Search for the cell housing the specified text and yield its (x, y) center coordinate. 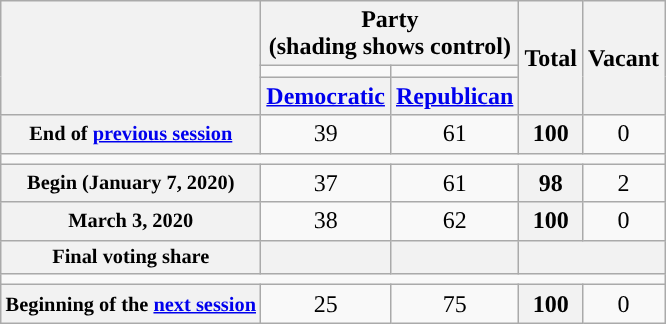
62 (454, 221)
Party(shading shows control) (390, 34)
25 (326, 304)
39 (326, 134)
2 (623, 183)
37 (326, 183)
Republican (454, 96)
End of previous session (131, 134)
Beginning of the next session (131, 304)
March 3, 2020 (131, 221)
Democratic (326, 96)
38 (326, 221)
Begin (January 7, 2020) (131, 183)
Vacant (623, 58)
75 (454, 304)
Final voting share (131, 257)
98 (551, 183)
Total (551, 58)
